Output the [X, Y] coordinate of the center of the cell containing the given text.  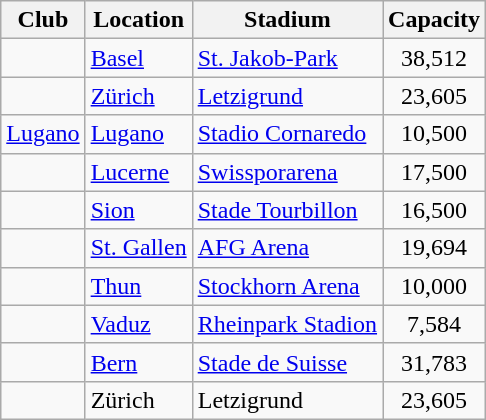
19,694 [434, 248]
Lucerne [138, 172]
7,584 [434, 324]
17,500 [434, 172]
Club [43, 20]
Capacity [434, 20]
St. Jakob-Park [287, 58]
Location [138, 20]
31,783 [434, 362]
Sion [138, 210]
St. Gallen [138, 248]
Thun [138, 286]
Basel [138, 58]
Rheinpark Stadion [287, 324]
38,512 [434, 58]
Stade Tourbillon [287, 210]
Bern [138, 362]
Swissporarena [287, 172]
16,500 [434, 210]
Stockhorn Arena [287, 286]
Vaduz [138, 324]
10,500 [434, 134]
10,000 [434, 286]
Stadium [287, 20]
AFG Arena [287, 248]
Stadio Cornaredo [287, 134]
Stade de Suisse [287, 362]
